Extract the (x, y) coordinate from the center of the cell holding the provided text.  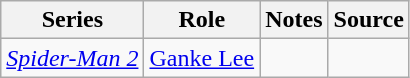
Spider-Man 2 (72, 58)
Notes (294, 20)
Ganke Lee (202, 58)
Role (202, 20)
Series (72, 20)
Source (368, 20)
